Detect which cell encompasses the target text, then output its [X, Y] center coordinate. 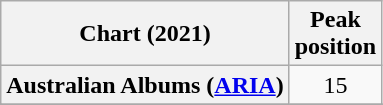
15 [335, 85]
Australian Albums (ARIA) [145, 85]
Peakposition [335, 34]
Chart (2021) [145, 34]
